Scan for the cell matching the given text and deliver its (X, Y) coordinate at center. 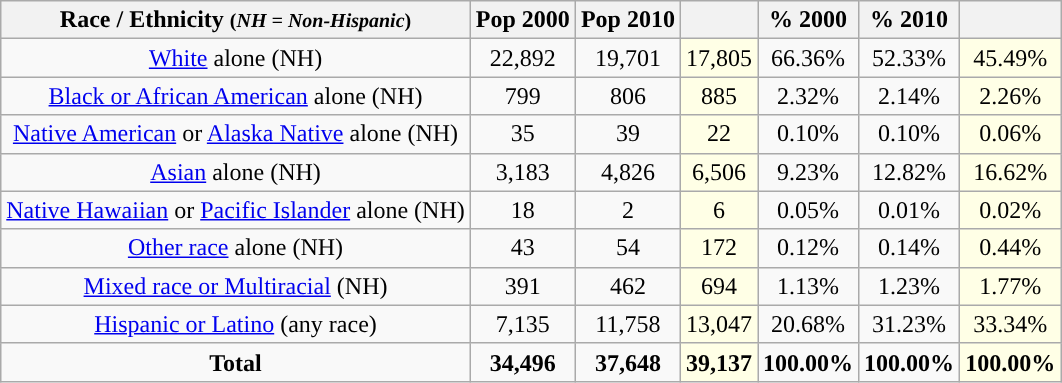
Mixed race or Multiracial (NH) (236, 286)
1.77% (1010, 286)
White alone (NH) (236, 58)
35 (522, 134)
694 (718, 286)
4,826 (628, 172)
54 (628, 248)
2.32% (808, 96)
22 (718, 134)
806 (628, 96)
7,135 (522, 324)
6 (718, 210)
31.23% (910, 324)
13,047 (718, 324)
52.33% (910, 58)
0.12% (808, 248)
20.68% (808, 324)
Native Hawaiian or Pacific Islander alone (NH) (236, 210)
0.01% (910, 210)
6,506 (718, 172)
17,805 (718, 58)
Other race alone (NH) (236, 248)
22,892 (522, 58)
0.06% (1010, 134)
9.23% (808, 172)
Black or African American alone (NH) (236, 96)
66.36% (808, 58)
33.34% (1010, 324)
0.02% (1010, 210)
2.26% (1010, 96)
Total (236, 362)
16.62% (1010, 172)
1.13% (808, 286)
45.49% (1010, 58)
Pop 2010 (628, 20)
% 2010 (910, 20)
39,137 (718, 362)
391 (522, 286)
18 (522, 210)
Hispanic or Latino (any race) (236, 324)
2.14% (910, 96)
11,758 (628, 324)
Pop 2000 (522, 20)
% 2000 (808, 20)
885 (718, 96)
12.82% (910, 172)
Race / Ethnicity (NH = Non-Hispanic) (236, 20)
19,701 (628, 58)
Native American or Alaska Native alone (NH) (236, 134)
0.44% (1010, 248)
37,648 (628, 362)
2 (628, 210)
3,183 (522, 172)
462 (628, 286)
172 (718, 248)
0.05% (808, 210)
39 (628, 134)
799 (522, 96)
0.14% (910, 248)
34,496 (522, 362)
1.23% (910, 286)
Asian alone (NH) (236, 172)
43 (522, 248)
